Detect which cell encompasses the target text, then output its [x, y] center coordinate. 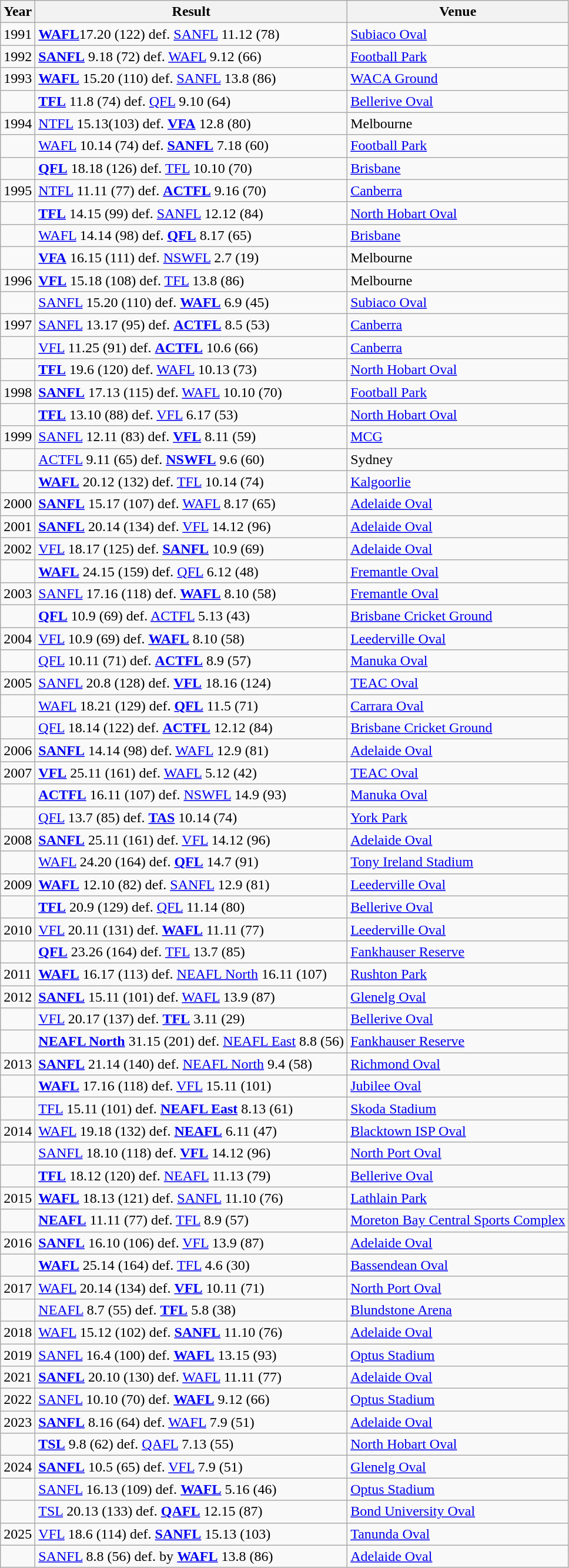
Skoda Stadium [458, 1109]
Bassendean Oval [458, 1265]
2023 [18, 1422]
2024 [18, 1467]
Tanunda Oval [458, 1534]
2006 [18, 750]
SANFL 13.17 (95) def. ACTFL 8.5 (53) [192, 325]
TFL 20.9 (129) def. QFL 11.14 (80) [192, 907]
Carrara Oval [458, 706]
2003 [18, 593]
SANFL 15.17 (107) def. WAFL 8.17 (65) [192, 504]
SANFL 12.11 (83) def. VFL 8.11 (59) [192, 437]
QFL 18.14 (122) def. ACTFL 12.12 (84) [192, 728]
VFL 25.11 (161) def. WAFL 5.12 (42) [192, 773]
VFL 10.9 (69) def. WAFL 8.10 (58) [192, 638]
TFL 15.11 (101) def. NEAFL East 8.13 (61) [192, 1109]
VFL 20.11 (131) def. WAFL 11.11 (77) [192, 929]
SANFL 8.8 (56) def. by WAFL 13.8 (86) [192, 1556]
VFL 15.18 (108) def. TFL 13.8 (86) [192, 281]
2016 [18, 1243]
2021 [18, 1377]
NEAFL North 31.15 (201) def. NEAFL East 8.8 (56) [192, 1042]
SANFL 16.10 (106) def. VFL 13.9 (87) [192, 1243]
Richmond Oval [458, 1064]
VFL 20.17 (137) def. TFL 3.11 (29) [192, 1019]
SANFL 25.11 (161) def. VFL 14.12 (96) [192, 840]
SANFL 9.18 (72) def. WAFL 9.12 (66) [192, 56]
1999 [18, 437]
SANFL 18.10 (118) def. VFL 14.12 (96) [192, 1153]
VFL 18.6 (114) def. SANFL 15.13 (103) [192, 1534]
2017 [18, 1287]
QFL 23.26 (164) def. TFL 13.7 (85) [192, 952]
QFL 13.7 (85) def. TAS 10.14 (74) [192, 818]
NTFL 11.11 (77) def. ACTFL 9.16 (70) [192, 191]
WAFL 10.14 (74) def. SANFL 7.18 (60) [192, 146]
1996 [18, 281]
1995 [18, 191]
SANFL 10.5 (65) def. VFL 7.9 (51) [192, 1467]
Sydney [458, 459]
QFL 18.18 (126) def. TFL 10.10 (70) [192, 168]
SANFL 10.10 (70) def. WAFL 9.12 (66) [192, 1400]
Kalgoorlie [458, 482]
WAFL 19.18 (132) def. NEAFL 6.11 (47) [192, 1131]
WAFL 18.13 (121) def. SANFL 11.10 (76) [192, 1198]
2022 [18, 1400]
2011 [18, 974]
TFL 19.6 (120) def. WAFL 10.13 (73) [192, 370]
WAFL17.20 (122) def. SANFL 11.12 (78) [192, 34]
Tony Ireland Stadium [458, 862]
WAFL 15.20 (110) def. SANFL 13.8 (86) [192, 79]
TSL 20.13 (133) def. QAFL 12.15 (87) [192, 1512]
Rushton Park [458, 974]
Blundstone Arena [458, 1310]
WAFL 16.17 (113) def. NEAFL North 16.11 (107) [192, 974]
Result [192, 12]
QFL 10.11 (71) def. ACTFL 8.9 (57) [192, 661]
ACTFL 9.11 (65) def. NSWFL 9.6 (60) [192, 459]
2005 [18, 683]
Year [18, 12]
SANFL 20.8 (128) def. VFL 18.16 (124) [192, 683]
1991 [18, 34]
2015 [18, 1198]
2001 [18, 526]
Bond University Oval [458, 1512]
2004 [18, 638]
1998 [18, 392]
Moreton Bay Central Sports Complex [458, 1220]
Lathlain Park [458, 1198]
WAFL 17.16 (118) def. VFL 15.11 (101) [192, 1086]
WAFL 20.12 (132) def. TFL 10.14 (74) [192, 482]
1992 [18, 56]
1993 [18, 79]
Venue [458, 12]
SANFL 17.16 (118) def. WAFL 8.10 (58) [192, 593]
SANFL 16.4 (100) def. WAFL 13.15 (93) [192, 1355]
Jubilee Oval [458, 1086]
WACA Ground [458, 79]
2007 [18, 773]
WAFL 24.20 (164) def. QFL 14.7 (91) [192, 862]
VFA 16.15 (111) def. NSWFL 2.7 (19) [192, 258]
QFL 10.9 (69) def. ACTFL 5.13 (43) [192, 616]
2008 [18, 840]
1994 [18, 124]
WAFL 18.21 (129) def. QFL 11.5 (71) [192, 706]
TFL 18.12 (120) def. NEAFL 11.13 (79) [192, 1176]
SANFL 15.20 (110) def. WAFL 6.9 (45) [192, 303]
2025 [18, 1534]
SANFL 20.14 (134) def. VFL 14.12 (96) [192, 526]
TFL 14.15 (99) def. SANFL 12.12 (84) [192, 213]
TSL 9.8 (62) def. QAFL 7.13 (55) [192, 1444]
NTFL 15.13(103) def. VFA 12.8 (80) [192, 124]
NEAFL 8.7 (55) def. TFL 5.8 (38) [192, 1310]
SANFL 8.16 (64) def. WAFL 7.9 (51) [192, 1422]
York Park [458, 818]
WAFL 14.14 (98) def. QFL 8.17 (65) [192, 235]
2014 [18, 1131]
SANFL 16.13 (109) def. WAFL 5.16 (46) [192, 1489]
WAFL 24.15 (159) def. QFL 6.12 (48) [192, 571]
2009 [18, 885]
ACTFL 16.11 (107) def. NSWFL 14.9 (93) [192, 795]
VFL 18.17 (125) def. SANFL 10.9 (69) [192, 549]
MCG [458, 437]
2012 [18, 997]
SANFL 17.13 (115) def. WAFL 10.10 (70) [192, 392]
WAFL 20.14 (134) def. VFL 10.11 (71) [192, 1287]
WAFL 25.14 (164) def. TFL 4.6 (30) [192, 1265]
2013 [18, 1064]
2010 [18, 929]
2000 [18, 504]
NEAFL 11.11 (77) def. TFL 8.9 (57) [192, 1220]
SANFL 14.14 (98) def. WAFL 12.9 (81) [192, 750]
WAFL 15.12 (102) def. SANFL 11.10 (76) [192, 1332]
TFL 11.8 (74) def. QFL 9.10 (64) [192, 101]
SANFL 20.10 (130) def. WAFL 11.11 (77) [192, 1377]
2019 [18, 1355]
1997 [18, 325]
SANFL 21.14 (140) def. NEAFL North 9.4 (58) [192, 1064]
TFL 13.10 (88) def. VFL 6.17 (53) [192, 415]
WAFL 12.10 (82) def. SANFL 12.9 (81) [192, 885]
2018 [18, 1332]
Blacktown ISP Oval [458, 1131]
SANFL 15.11 (101) def. WAFL 13.9 (87) [192, 997]
VFL 11.25 (91) def. ACTFL 10.6 (66) [192, 348]
2002 [18, 549]
